Pinpoint the cell where the given text exists, returning its (x, y) midpoint coordinate. 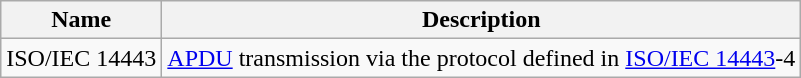
Name (82, 20)
ISO/IEC 14443 (82, 58)
Description (482, 20)
APDU transmission via the protocol defined in ISO/IEC 14443-4 (482, 58)
